Return the [X, Y] coordinate for the center point of the cell that contains the specified text.  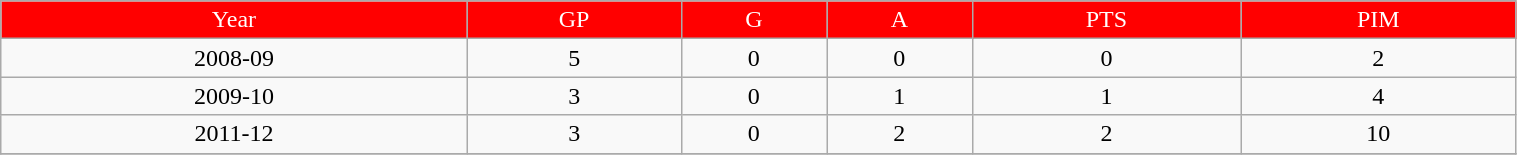
GP [574, 20]
Year [234, 20]
G [754, 20]
2008-09 [234, 58]
A [900, 20]
2011-12 [234, 134]
PTS [1106, 20]
2009-10 [234, 96]
PIM [1378, 20]
10 [1378, 134]
5 [574, 58]
4 [1378, 96]
